Search for the cell housing the specified text and yield its (x, y) center coordinate. 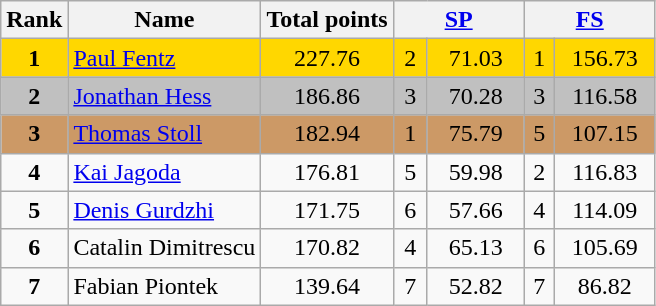
SP (458, 20)
Name (164, 20)
170.82 (327, 248)
70.28 (476, 96)
52.82 (476, 286)
186.86 (327, 96)
FS (590, 20)
Total points (327, 20)
139.64 (327, 286)
Jonathan Hess (164, 96)
Rank (34, 20)
107.15 (604, 134)
71.03 (476, 58)
Thomas Stoll (164, 134)
176.81 (327, 172)
65.13 (476, 248)
Paul Fentz (164, 58)
114.09 (604, 210)
227.76 (327, 58)
105.69 (604, 248)
171.75 (327, 210)
Denis Gurdzhi (164, 210)
Catalin Dimitrescu (164, 248)
116.83 (604, 172)
156.73 (604, 58)
Kai Jagoda (164, 172)
Fabian Piontek (164, 286)
59.98 (476, 172)
116.58 (604, 96)
182.94 (327, 134)
75.79 (476, 134)
57.66 (476, 210)
86.82 (604, 286)
